Return the [X, Y] coordinate for the center point of the cell that contains the specified text.  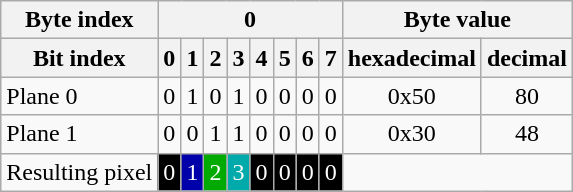
0x30 [412, 134]
Byte value [457, 20]
decimal [526, 58]
48 [526, 134]
7 [330, 58]
Bit index [80, 58]
Resulting pixel [80, 172]
0x50 [412, 96]
Plane 0 [80, 96]
Byte index [80, 20]
hexadecimal [412, 58]
6 [308, 58]
Plane 1 [80, 134]
5 [284, 58]
80 [526, 96]
4 [262, 58]
